Provide the [X, Y] coordinate of the cell's center where the given text is located.  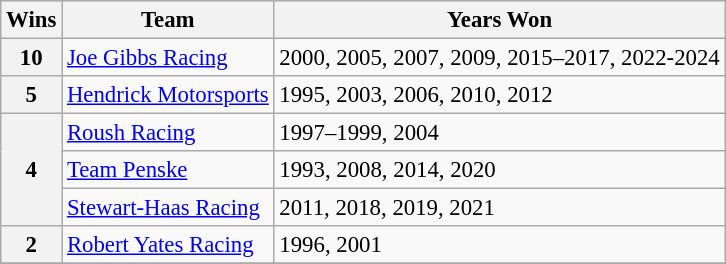
5 [32, 95]
Roush Racing [168, 133]
2011, 2018, 2019, 2021 [500, 208]
Hendrick Motorsports [168, 95]
2000, 2005, 2007, 2009, 2015–2017, 2022-2024 [500, 58]
Wins [32, 20]
1995, 2003, 2006, 2010, 2012 [500, 95]
4 [32, 170]
1997–1999, 2004 [500, 133]
10 [32, 58]
Team Penske [168, 170]
2 [32, 245]
Stewart-Haas Racing [168, 208]
Joe Gibbs Racing [168, 58]
1993, 2008, 2014, 2020 [500, 170]
Team [168, 20]
Robert Yates Racing [168, 245]
Years Won [500, 20]
1996, 2001 [500, 245]
